Return (x, y) of the center of cell containing provided text 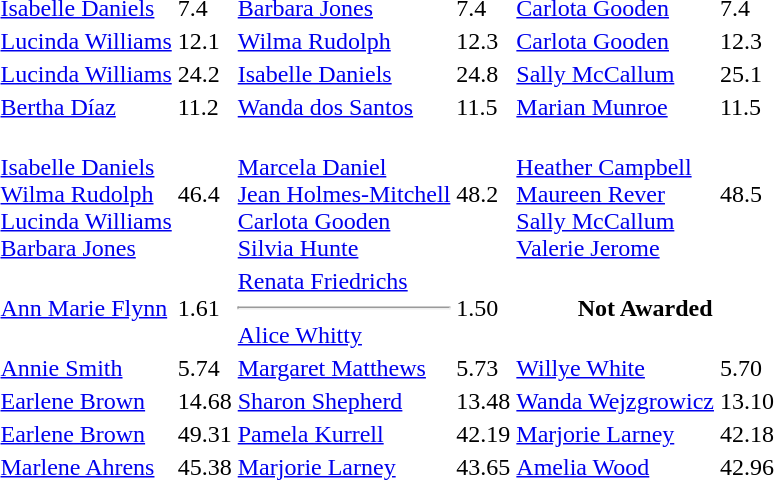
1.50 (484, 308)
Heather CampbellMaureen ReverSally McCallumValerie Jerome (616, 194)
Wilma Rudolph (344, 41)
5.74 (204, 368)
Marcela DanielJean Holmes-MitchellCarlota GoodenSilvia Hunte (344, 194)
Wanda dos Santos (344, 107)
1.61 (204, 308)
48.2 (484, 194)
Willye White (616, 368)
Margaret Matthews (344, 368)
49.31 (204, 434)
12.1 (204, 41)
46.4 (204, 194)
Pamela Kurrell (344, 434)
24.2 (204, 74)
Renata Friedrichs Alice Whitty (344, 308)
24.8 (484, 74)
11.2 (204, 107)
Wanda Wejzgrowicz (616, 401)
5.73 (484, 368)
Marian Munroe (616, 107)
14.68 (204, 401)
12.3 (484, 41)
Marjorie Larney (616, 434)
Carlota Gooden (616, 41)
11.5 (484, 107)
Isabelle Daniels (344, 74)
42.19 (484, 434)
13.48 (484, 401)
Sharon Shepherd (344, 401)
Sally McCallum (616, 74)
